Detect which cell encompasses the target text, then output its [X, Y] center coordinate. 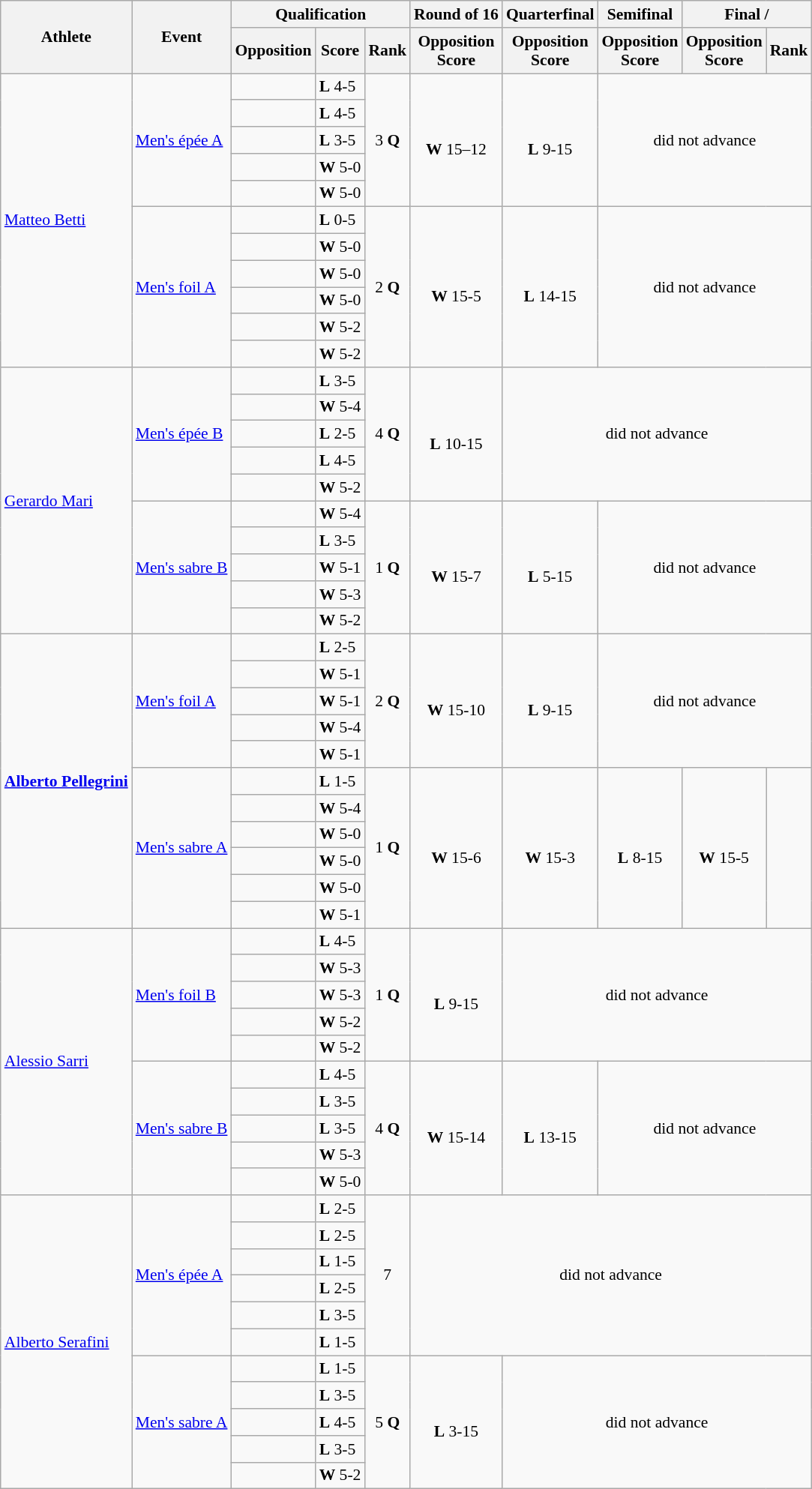
W 15–12 [456, 140]
Gerardo Mari [66, 501]
L 10-15 [456, 434]
L 13-15 [550, 1128]
Matteo Betti [66, 220]
W 15-3 [550, 848]
W 15-6 [456, 848]
Alessio Sarri [66, 1062]
Qualification [321, 14]
Alberto Pellegrini [66, 781]
Quarterfinal [550, 14]
5 Q [387, 1422]
L 5-15 [550, 568]
Athlete [66, 37]
L 0-5 [340, 220]
W 15-10 [456, 701]
Opposition [273, 51]
Round of 16 [456, 14]
3 Q [387, 140]
7 [387, 1275]
Semifinal [640, 14]
W 15-7 [456, 568]
Final / [747, 14]
W 15-14 [456, 1128]
Score [340, 51]
L 8-15 [640, 848]
Alberto Serafini [66, 1342]
Men's foil B [181, 995]
L 3-15 [456, 1422]
Event [181, 37]
L 14-15 [550, 287]
Men's épée B [181, 434]
